From the cell containing the given text, extract its center point as (x, y) coordinate. 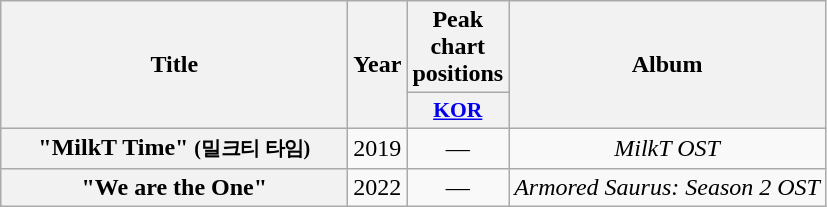
"We are the One" (174, 187)
Album (668, 65)
MilkT OST (668, 148)
2022 (378, 187)
Year (378, 65)
"MilkT Time" (밀크티 타임) (174, 148)
Armored Saurus: Season 2 OST (668, 187)
Peak chartpositions (458, 47)
Title (174, 65)
KOR (458, 111)
2019 (378, 148)
